Find where the given text appears and provide that cell's center as (x, y) coordinate. 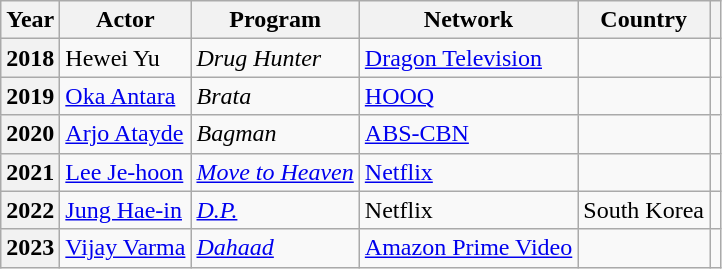
HOOQ (468, 96)
Move to Heaven (275, 172)
Country (644, 20)
2020 (30, 134)
Oka Antara (126, 96)
Network (468, 20)
2019 (30, 96)
2021 (30, 172)
Jung Hae-in (126, 210)
Year (30, 20)
2022 (30, 210)
Program (275, 20)
2018 (30, 58)
Bagman (275, 134)
Drug Hunter (275, 58)
Dragon Television (468, 58)
ABS-CBN (468, 134)
South Korea (644, 210)
Lee Je-hoon (126, 172)
Actor (126, 20)
Arjo Atayde (126, 134)
Dahaad (275, 248)
Vijay Varma (126, 248)
Brata (275, 96)
Hewei Yu (126, 58)
2023 (30, 248)
Amazon Prime Video (468, 248)
D.P. (275, 210)
